Return the (X, Y) coordinate for the center point of the cell that contains the specified text.  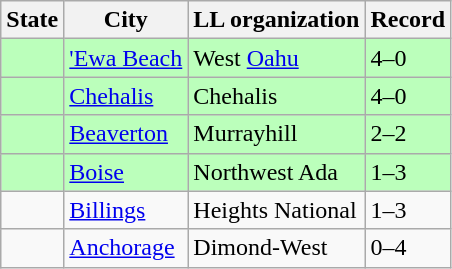
Anchorage (126, 248)
City (126, 20)
0–4 (408, 248)
Heights National (276, 210)
Billings (126, 210)
'Ewa Beach (126, 58)
Murrayhill (276, 134)
Northwest Ada (276, 172)
LL organization (276, 20)
Dimond-West (276, 248)
2–2 (408, 134)
Beaverton (126, 134)
West Oahu (276, 58)
Record (408, 20)
State (32, 20)
Boise (126, 172)
